From the cell containing the given text, extract its center point as (X, Y) coordinate. 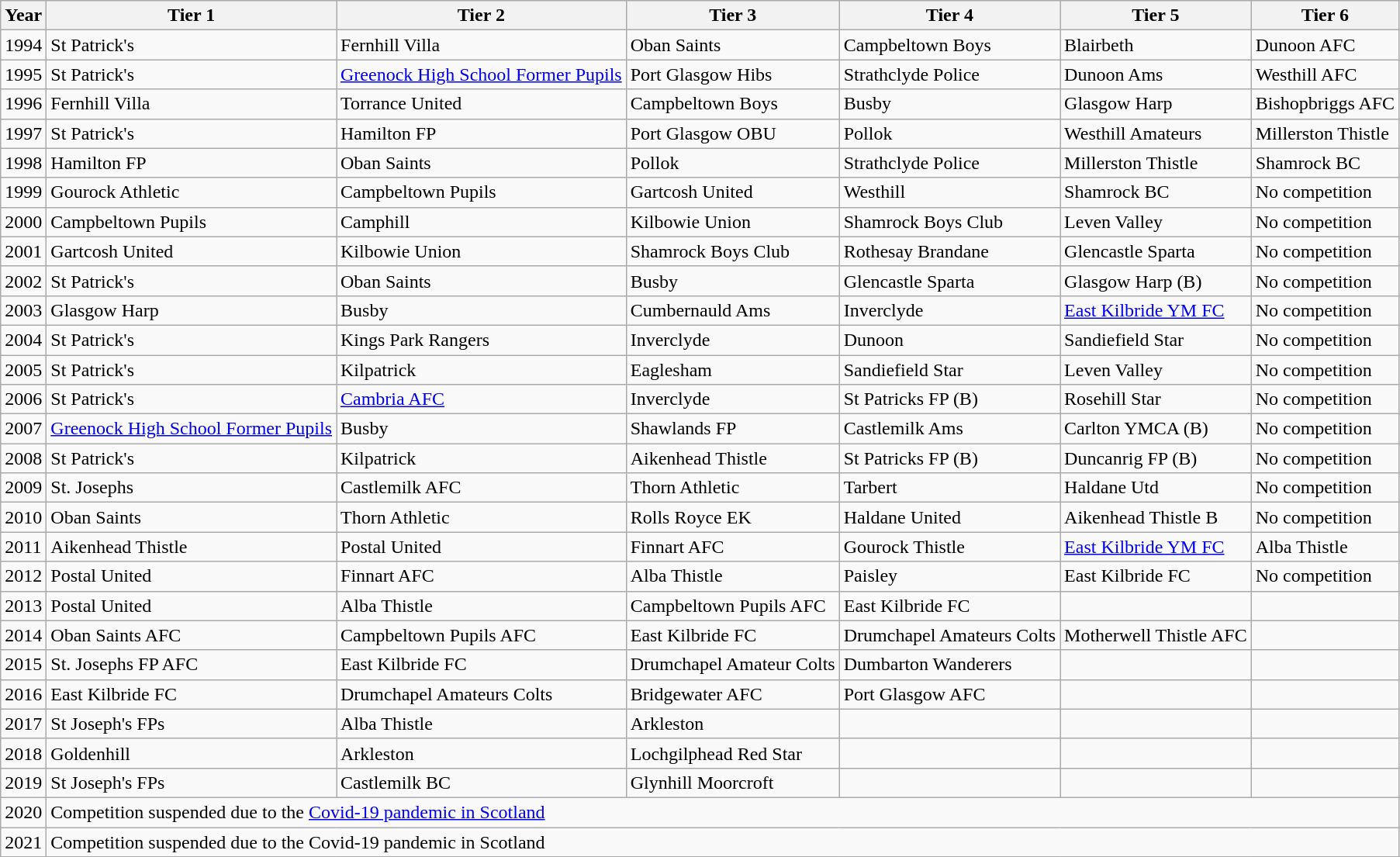
Tier 6 (1325, 16)
Carlton YMCA (B) (1156, 429)
Glynhill Moorcroft (732, 783)
2002 (23, 281)
2019 (23, 783)
Lochgilphead Red Star (732, 753)
Dunoon AFC (1325, 45)
Bridgewater AFC (732, 694)
1994 (23, 45)
2017 (23, 724)
Port Glasgow Hibs (732, 74)
Duncanrig FP (B) (1156, 458)
Castlemilk BC (482, 783)
1998 (23, 163)
Dumbarton Wanderers (949, 665)
Tier 3 (732, 16)
Rolls Royce EK (732, 517)
St. Josephs (192, 488)
1996 (23, 104)
2016 (23, 694)
Motherwell Thistle AFC (1156, 635)
Drumchapel Amateur Colts (732, 665)
Oban Saints AFC (192, 635)
2009 (23, 488)
Glasgow Harp (B) (1156, 281)
Tier 2 (482, 16)
2004 (23, 340)
1999 (23, 192)
2005 (23, 370)
1995 (23, 74)
Haldane Utd (1156, 488)
Cambria AFC (482, 399)
2021 (23, 841)
2008 (23, 458)
2000 (23, 222)
Westhill (949, 192)
Aikenhead Thistle B (1156, 517)
Port Glasgow AFC (949, 694)
Bishopbriggs AFC (1325, 104)
Gourock Thistle (949, 547)
Dunoon (949, 340)
Torrance United (482, 104)
2010 (23, 517)
2003 (23, 310)
Paisley (949, 576)
Goldenhill (192, 753)
2013 (23, 606)
Blairbeth (1156, 45)
Haldane United (949, 517)
Westhill Amateurs (1156, 133)
St. Josephs FP AFC (192, 665)
2007 (23, 429)
Tier 4 (949, 16)
Castlemilk Ams (949, 429)
2006 (23, 399)
Cumbernauld Ams (732, 310)
Shawlands FP (732, 429)
Westhill AFC (1325, 74)
Gourock Athletic (192, 192)
Port Glasgow OBU (732, 133)
2001 (23, 251)
2018 (23, 753)
Camphill (482, 222)
Castlemilk AFC (482, 488)
Rosehill Star (1156, 399)
Rothesay Brandane (949, 251)
1997 (23, 133)
2012 (23, 576)
Year (23, 16)
Eaglesham (732, 370)
2011 (23, 547)
2015 (23, 665)
Kings Park Rangers (482, 340)
Dunoon Ams (1156, 74)
2014 (23, 635)
2020 (23, 812)
Tier 5 (1156, 16)
Tier 1 (192, 16)
Tarbert (949, 488)
